For the text-containing cell, return its midpoint in (x, y) coordinate format. 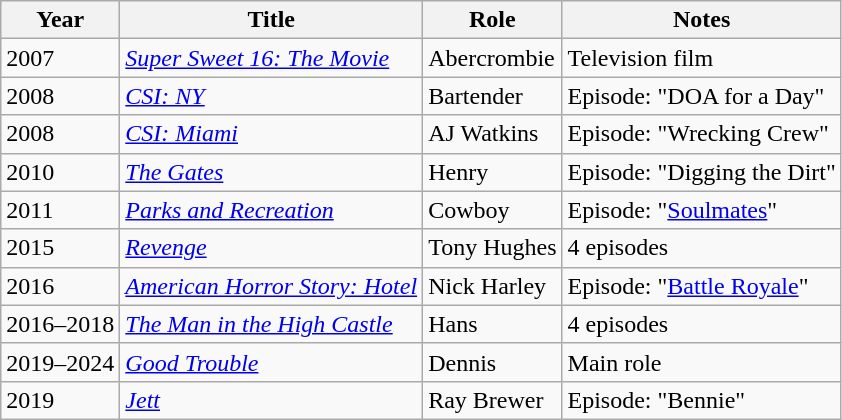
2010 (60, 172)
Role (492, 20)
Notes (702, 20)
Episode: "Soulmates" (702, 210)
American Horror Story: Hotel (272, 286)
Year (60, 20)
2015 (60, 248)
Revenge (272, 248)
Bartender (492, 96)
Cowboy (492, 210)
Tony Hughes (492, 248)
The Man in the High Castle (272, 324)
2019 (60, 400)
Episode: "Digging the Dirt" (702, 172)
Super Sweet 16: The Movie (272, 58)
AJ Watkins (492, 134)
2016 (60, 286)
CSI: NY (272, 96)
2016–2018 (60, 324)
Ray Brewer (492, 400)
Good Trouble (272, 362)
Television film (702, 58)
Jett (272, 400)
Henry (492, 172)
Episode: "Battle Royale" (702, 286)
2019–2024 (60, 362)
Episode: "Wrecking Crew" (702, 134)
Main role (702, 362)
The Gates (272, 172)
Dennis (492, 362)
2007 (60, 58)
Hans (492, 324)
CSI: Miami (272, 134)
2011 (60, 210)
Episode: "DOA for a Day" (702, 96)
Title (272, 20)
Abercrombie (492, 58)
Nick Harley (492, 286)
Episode: "Bennie" (702, 400)
Parks and Recreation (272, 210)
